Detect which cell encompasses the target text, then output its (x, y) center coordinate. 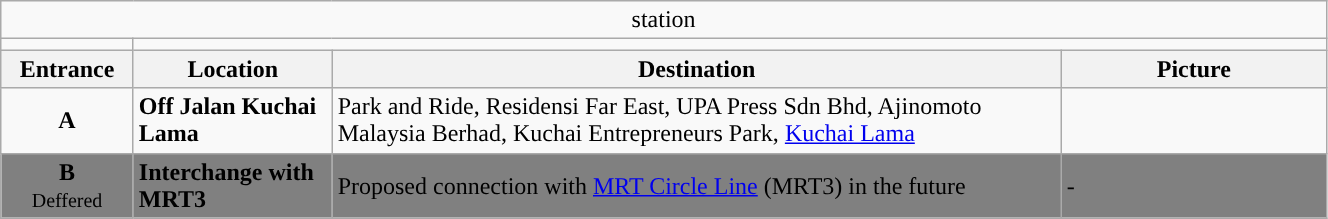
Entrance (68, 69)
station (664, 20)
- (1194, 186)
Location (232, 69)
Off Jalan Kuchai Lama (232, 120)
Destination (696, 69)
Proposed connection with MRT Circle Line (MRT3) in the future (696, 186)
Park and Ride, Residensi Far East, UPA Press Sdn Bhd, Ajinomoto Malaysia Berhad, Kuchai Entrepreneurs Park, Kuchai Lama (696, 120)
BDeffered (68, 186)
Picture (1194, 69)
Interchange with MRT3 (232, 186)
A (68, 120)
